Scan for the cell matching the given text and deliver its [X, Y] coordinate at center. 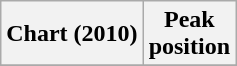
Peakposition [189, 34]
Chart (2010) [72, 34]
